Capture the cell that displays the provided text and extract its [x, y] central coordinate. 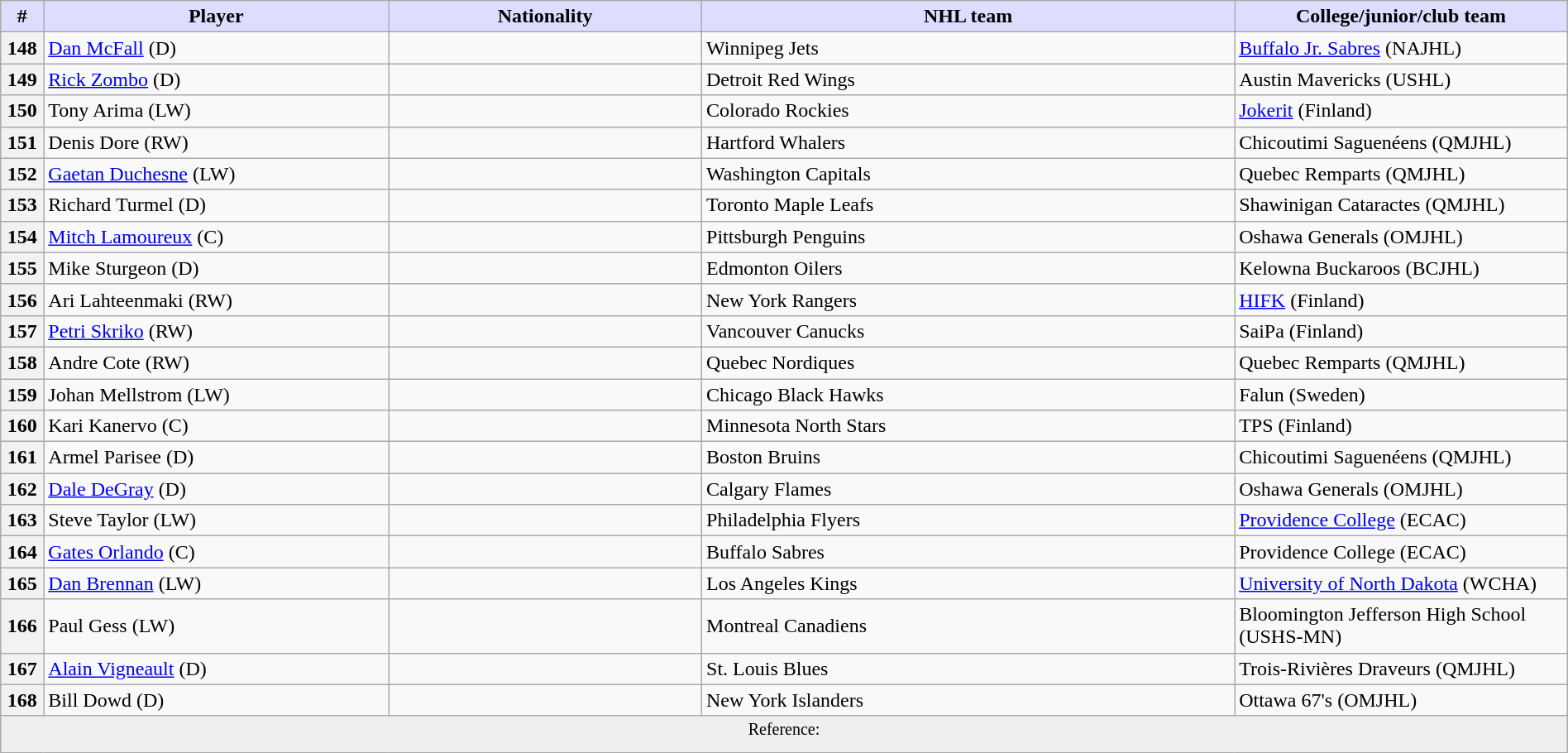
Los Angeles Kings [968, 583]
Johan Mellstrom (LW) [217, 395]
Shawinigan Cataractes (QMJHL) [1401, 205]
149 [22, 79]
# [22, 17]
152 [22, 174]
Player [217, 17]
Bill Dowd (D) [217, 700]
Washington Capitals [968, 174]
164 [22, 552]
Dan Brennan (LW) [217, 583]
Mike Sturgeon (D) [217, 268]
Falun (Sweden) [1401, 395]
163 [22, 520]
158 [22, 362]
Alain Vigneault (D) [217, 669]
Ari Lahteenmaki (RW) [217, 300]
Gates Orlando (C) [217, 552]
Philadelphia Flyers [968, 520]
Minnesota North Stars [968, 426]
Dale DeGray (D) [217, 489]
HIFK (Finland) [1401, 300]
159 [22, 395]
155 [22, 268]
153 [22, 205]
Kari Kanervo (C) [217, 426]
Dan McFall (D) [217, 48]
167 [22, 669]
Hartford Whalers [968, 142]
Calgary Flames [968, 489]
Kelowna Buckaroos (BCJHL) [1401, 268]
Nationality [546, 17]
Quebec Nordiques [968, 362]
Gaetan Duchesne (LW) [217, 174]
Montreal Canadiens [968, 626]
St. Louis Blues [968, 669]
SaiPa (Finland) [1401, 331]
Colorado Rockies [968, 111]
Buffalo Sabres [968, 552]
Edmonton Oilers [968, 268]
Petri Skriko (RW) [217, 331]
TPS (Finland) [1401, 426]
Steve Taylor (LW) [217, 520]
165 [22, 583]
Bloomington Jefferson High School (USHS-MN) [1401, 626]
148 [22, 48]
Jokerit (Finland) [1401, 111]
166 [22, 626]
Andre Cote (RW) [217, 362]
162 [22, 489]
160 [22, 426]
156 [22, 300]
Denis Dore (RW) [217, 142]
NHL team [968, 17]
150 [22, 111]
151 [22, 142]
New York Rangers [968, 300]
Armel Parisee (D) [217, 458]
New York Islanders [968, 700]
Richard Turmel (D) [217, 205]
Buffalo Jr. Sabres (NAJHL) [1401, 48]
154 [22, 237]
Toronto Maple Leafs [968, 205]
Winnipeg Jets [968, 48]
Reference: [784, 735]
Rick Zombo (D) [217, 79]
Vancouver Canucks [968, 331]
Boston Bruins [968, 458]
College/junior/club team [1401, 17]
Tony Arima (LW) [217, 111]
157 [22, 331]
161 [22, 458]
University of North Dakota (WCHA) [1401, 583]
168 [22, 700]
Ottawa 67's (OMJHL) [1401, 700]
Pittsburgh Penguins [968, 237]
Chicago Black Hawks [968, 395]
Detroit Red Wings [968, 79]
Trois-Rivières Draveurs (QMJHL) [1401, 669]
Paul Gess (LW) [217, 626]
Mitch Lamoureux (C) [217, 237]
Austin Mavericks (USHL) [1401, 79]
